Return the [x, y] coordinate for the center point of the cell that contains the specified text.  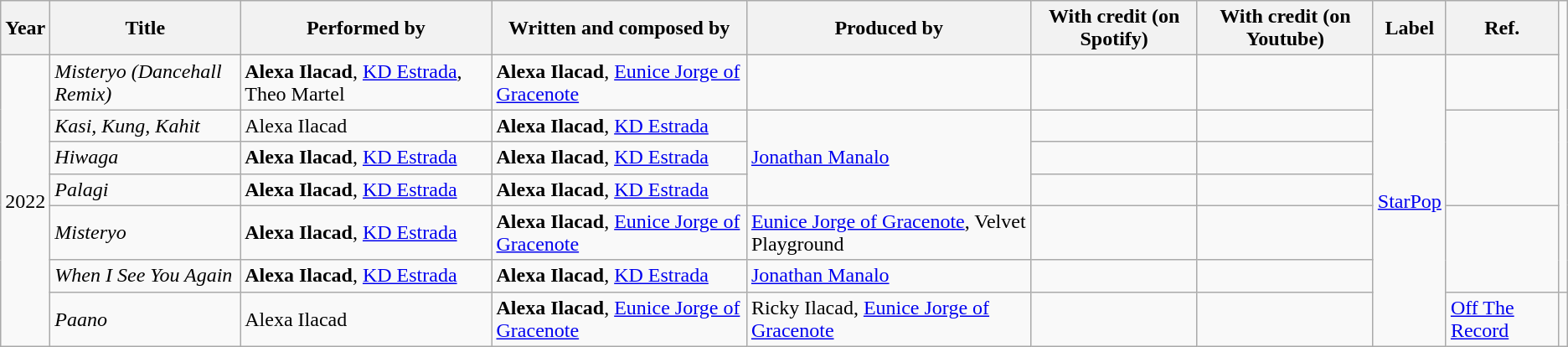
Performed by [366, 28]
Label [1409, 28]
Off The Record [1502, 319]
StarPop [1409, 201]
With credit (on Spotify) [1114, 28]
Title [146, 28]
Hiwaga [146, 158]
Palagi [146, 189]
2022 [25, 201]
When I See You Again [146, 276]
Year [25, 28]
Kasi, Kung, Kahit [146, 126]
Misteryo [146, 233]
With credit (on Youtube) [1285, 28]
Eunice Jorge of Gracenote, Velvet Playground [889, 233]
Produced by [889, 28]
Ricky Ilacad, Eunice Jorge of Gracenote [889, 319]
Written and composed by [619, 28]
Alexa Ilacad, KD Estrada, Theo Martel [366, 82]
Misteryo (Dancehall Remix) [146, 82]
Paano [146, 319]
Ref. [1502, 28]
